Find where the given text appears and provide that cell's center as [X, Y] coordinate. 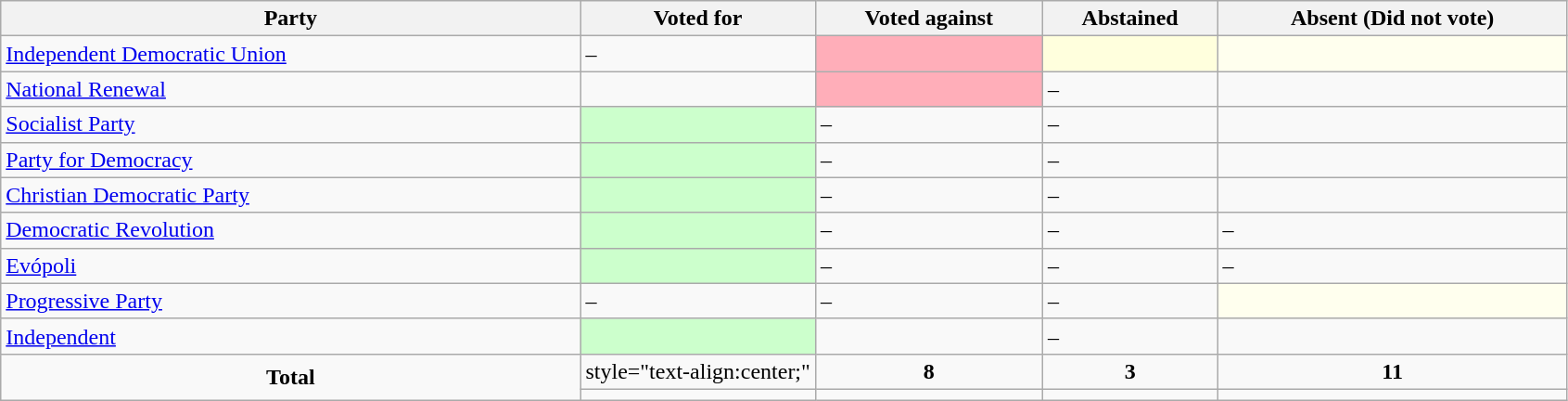
style="text-align:center;" [697, 371]
8 [929, 371]
Total [291, 377]
Democratic Revolution [291, 230]
National Renewal [291, 89]
Independent Democratic Union [291, 54]
Independent [291, 336]
Party [291, 19]
Evópoli [291, 265]
Christian Democratic Party [291, 195]
3 [1129, 371]
Voted against [929, 19]
Progressive Party [291, 301]
Absent (Did not vote) [1393, 19]
Abstained [1129, 19]
Party for Democracy [291, 160]
Voted for [697, 19]
Socialist Party [291, 124]
11 [1393, 371]
